Find where the given text appears and provide that cell's center as [x, y] coordinate. 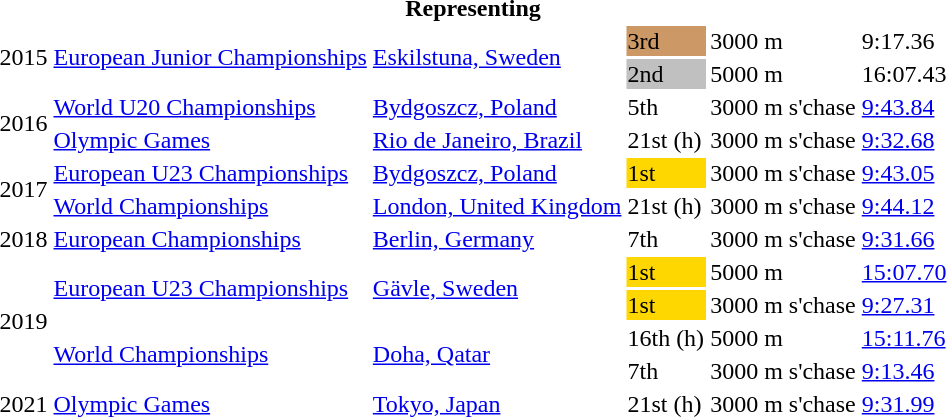
European Championships [210, 239]
Berlin, Germany [497, 239]
World U20 Championships [210, 107]
Rio de Janeiro, Brazil [497, 140]
Gävle, Sweden [497, 288]
London, United Kingdom [497, 206]
3000 m [784, 41]
Doha, Qatar [497, 354]
16th (h) [666, 338]
Olympic Games [210, 140]
European Junior Championships [210, 58]
2nd [666, 74]
3rd [666, 41]
5th [666, 107]
Eskilstuna, Sweden [497, 58]
